Identify which cell holds the provided text, then report its (X, Y) central coordinate. 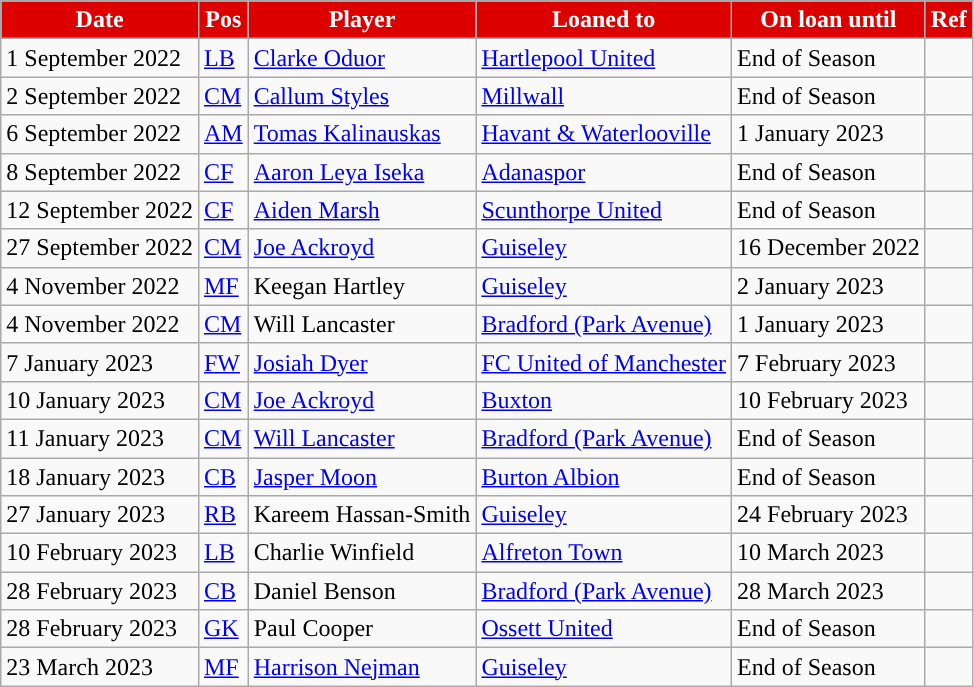
10 January 2023 (100, 400)
28 March 2023 (829, 591)
Paul Cooper (362, 629)
Ossett United (604, 629)
Pos (223, 20)
Date (100, 20)
2 January 2023 (829, 286)
On loan until (829, 20)
12 September 2022 (100, 210)
Adanaspor (604, 172)
Hartlepool United (604, 58)
23 March 2023 (100, 667)
Keegan Hartley (362, 286)
11 January 2023 (100, 438)
18 January 2023 (100, 477)
Aiden Marsh (362, 210)
Callum Styles (362, 96)
16 December 2022 (829, 248)
Millwall (604, 96)
Tomas Kalinauskas (362, 134)
Daniel Benson (362, 591)
Charlie Winfield (362, 553)
Aaron Leya Iseka (362, 172)
Player (362, 20)
RB (223, 515)
Burton Albion (604, 477)
8 September 2022 (100, 172)
AM (223, 134)
Jasper Moon (362, 477)
1 September 2022 (100, 58)
24 February 2023 (829, 515)
Alfreton Town (604, 553)
FC United of Manchester (604, 362)
7 February 2023 (829, 362)
FW (223, 362)
Josiah Dyer (362, 362)
Clarke Oduor (362, 58)
Harrison Nejman (362, 667)
Havant & Waterlooville (604, 134)
Buxton (604, 400)
2 September 2022 (100, 96)
Ref (948, 20)
Scunthorpe United (604, 210)
GK (223, 629)
27 January 2023 (100, 515)
Kareem Hassan-Smith (362, 515)
10 March 2023 (829, 553)
7 January 2023 (100, 362)
Loaned to (604, 20)
6 September 2022 (100, 134)
27 September 2022 (100, 248)
